Return [x, y] of the center of cell containing provided text 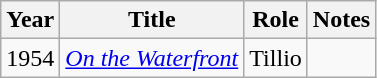
On the Waterfront [152, 58]
Title [152, 20]
1954 [30, 58]
Role [276, 20]
Tillio [276, 58]
Year [30, 20]
Notes [341, 20]
